Search for the cell housing the specified text and yield its [x, y] center coordinate. 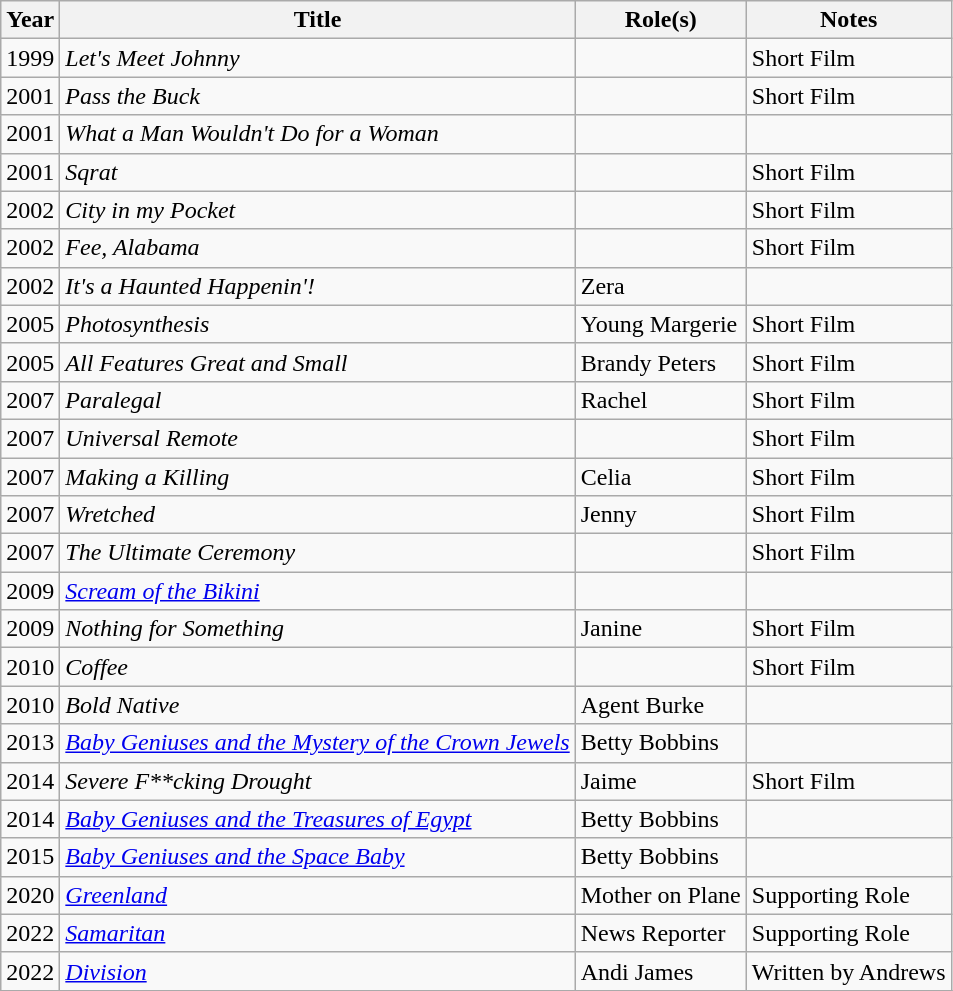
Let's Meet Johnny [318, 58]
2013 [30, 743]
Division [318, 971]
Severe F**cking Drought [318, 781]
Pass the Buck [318, 96]
Photosynthesis [318, 324]
Sqrat [318, 172]
It's a Haunted Happenin'! [318, 286]
The Ultimate Ceremony [318, 553]
2020 [30, 895]
Greenland [318, 895]
Nothing for Something [318, 629]
Making a Killing [318, 477]
2015 [30, 857]
Agent Burke [660, 705]
Baby Geniuses and the Mystery of the Crown Jewels [318, 743]
Role(s) [660, 20]
Rachel [660, 400]
Year [30, 20]
What a Man Wouldn't Do for a Woman [318, 134]
Celia [660, 477]
Universal Remote [318, 438]
Coffee [318, 667]
Young Margerie [660, 324]
Wretched [318, 515]
Jaime [660, 781]
1999 [30, 58]
Baby Geniuses and the Treasures of Egypt [318, 819]
Samaritan [318, 933]
Jenny [660, 515]
City in my Pocket [318, 210]
All Features Great and Small [318, 362]
Title [318, 20]
Mother on Plane [660, 895]
Scream of the Bikini [318, 591]
Written by Andrews [848, 971]
Janine [660, 629]
News Reporter [660, 933]
Paralegal [318, 400]
Andi James [660, 971]
Zera [660, 286]
Brandy Peters [660, 362]
Baby Geniuses and the Space Baby [318, 857]
Bold Native [318, 705]
Fee, Alabama [318, 248]
Notes [848, 20]
